Search for the cell housing the specified text and yield its [X, Y] center coordinate. 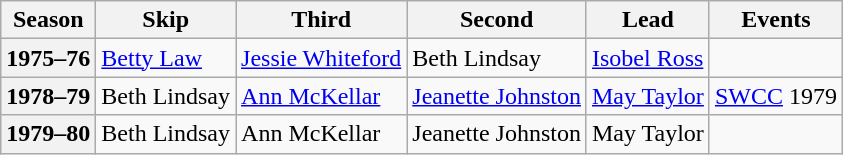
Betty Law [166, 58]
Season [48, 20]
Jessie Whiteford [322, 58]
Lead [648, 20]
SWCC 1979 [776, 96]
Isobel Ross [648, 58]
1979–80 [48, 134]
Second [497, 20]
Skip [166, 20]
Events [776, 20]
1978–79 [48, 96]
Third [322, 20]
1975–76 [48, 58]
